Determine the [X, Y] coordinate at the center of the cell enclosing the given text.  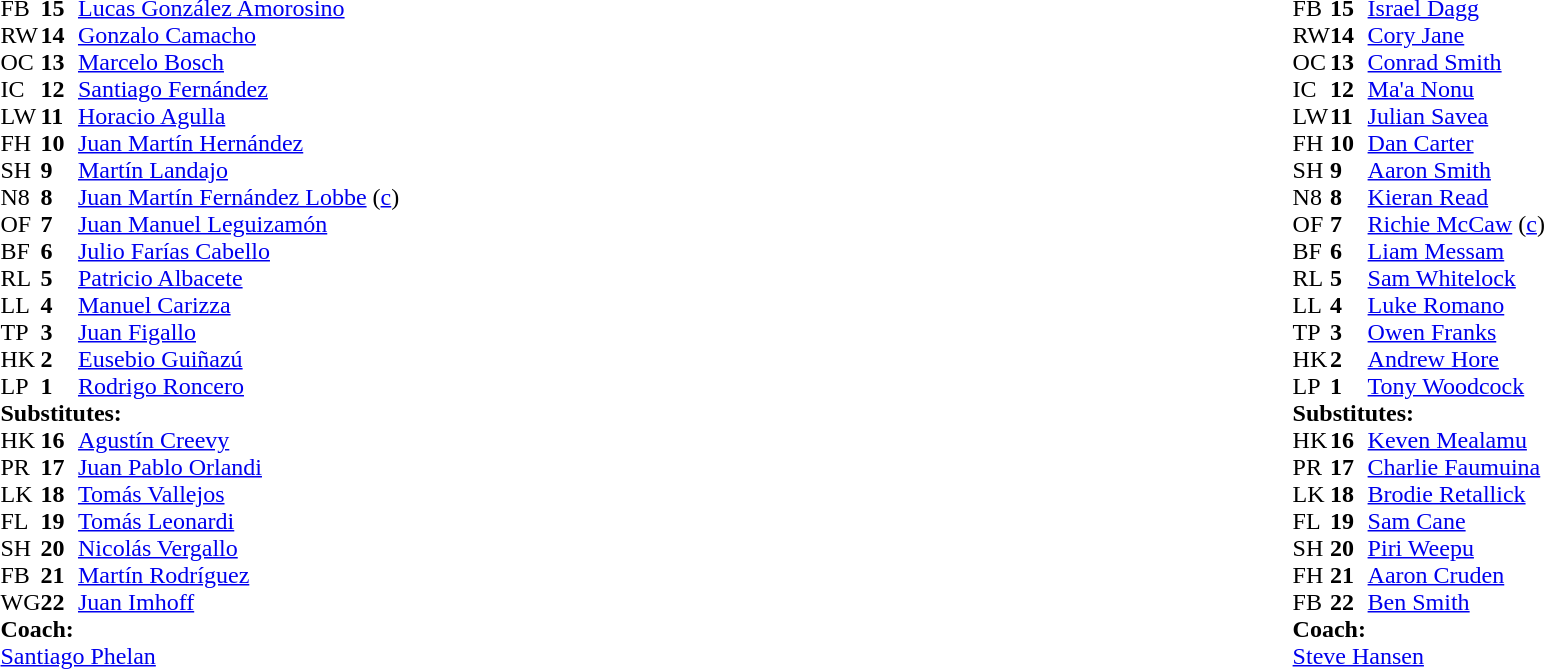
Tomás Leonardi [238, 522]
Juan Martín Fernández Lobbe (c) [238, 198]
Substitutes: [200, 414]
Gonzalo Camacho [238, 36]
Eusebio Guiñazú [238, 360]
Patricio Albacete [238, 278]
Agustín Creevy [238, 440]
Santiago Fernández [238, 90]
Coach: [200, 630]
Santiago Phelan [200, 656]
Nicolás Vergallo [238, 548]
Juan Figallo [238, 332]
Juan Manuel Leguizamón [238, 224]
Rodrigo Roncero [238, 386]
WG [20, 602]
Marcelo Bosch [238, 62]
Martín Landajo [238, 170]
Manuel Carizza [238, 306]
Juan Imhoff [238, 602]
Martín Rodríguez [238, 576]
Juan Martín Hernández [238, 144]
Juan Pablo Orlandi [238, 468]
Horacio Agulla [238, 116]
Tomás Vallejos [238, 494]
Julio Farías Cabello [238, 252]
